Locate the cell with the specified text and output its [X, Y] center coordinate. 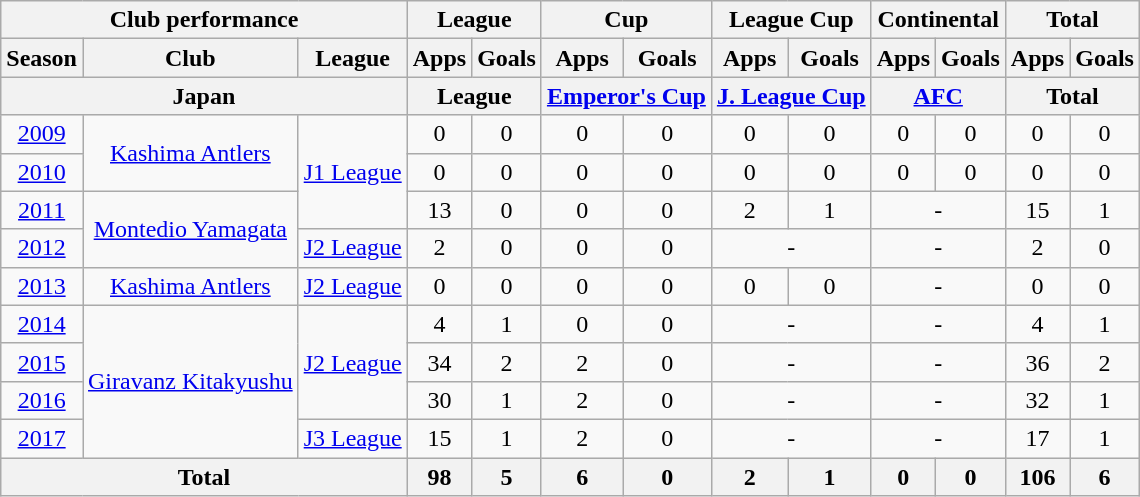
Japan [204, 96]
5 [507, 477]
Club [190, 58]
2011 [42, 210]
Club performance [204, 20]
13 [439, 210]
34 [439, 362]
106 [1037, 477]
36 [1037, 362]
17 [1037, 438]
2015 [42, 362]
2017 [42, 438]
J3 League [352, 438]
32 [1037, 400]
Cup [626, 20]
Emperor's Cup [626, 96]
J1 League [352, 172]
Giravanz Kitakyushu [190, 381]
J. League Cup [791, 96]
2010 [42, 172]
2013 [42, 286]
Season [42, 58]
2014 [42, 324]
Montedio Yamagata [190, 229]
2016 [42, 400]
2012 [42, 248]
30 [439, 400]
AFC [938, 96]
League Cup [791, 20]
Continental [938, 20]
2009 [42, 134]
98 [439, 477]
